Detect which cell encompasses the target text, then output its (X, Y) center coordinate. 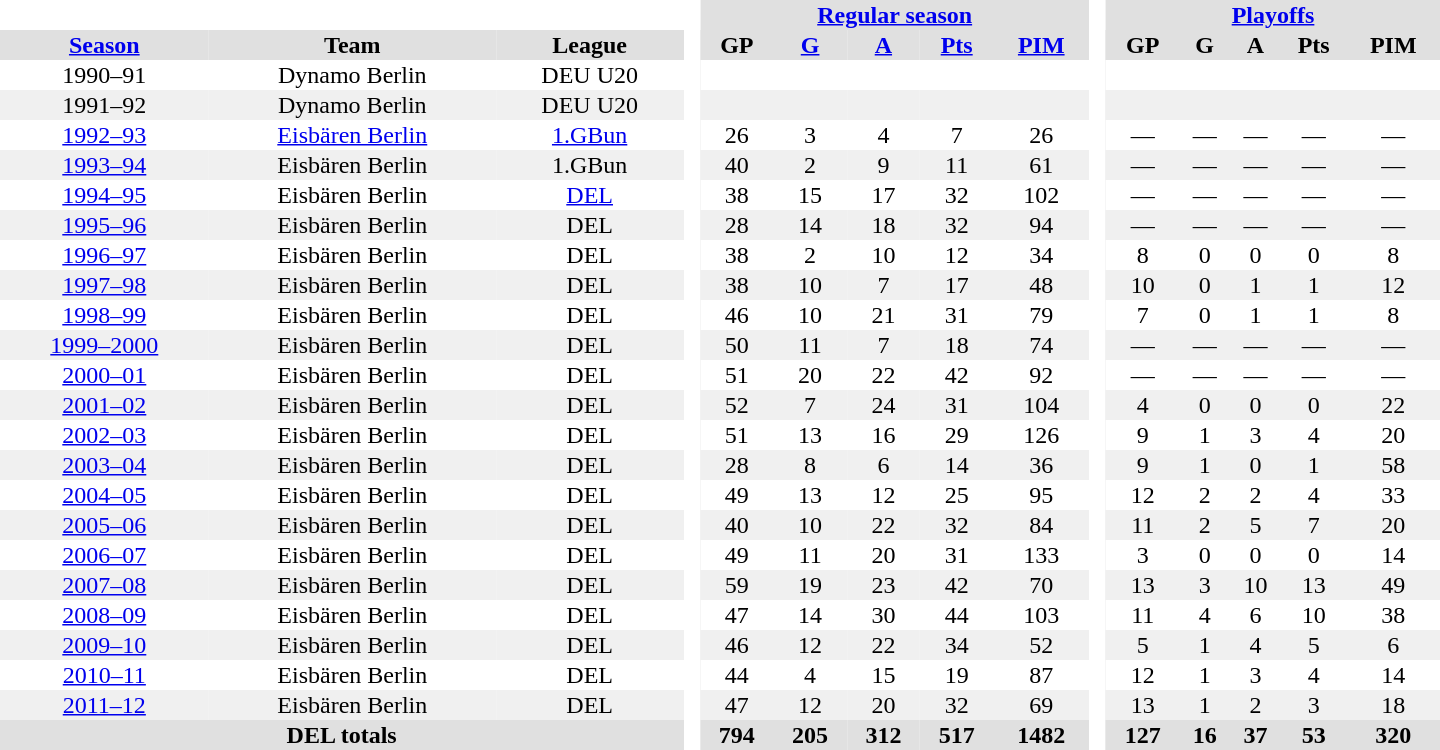
205 (810, 735)
25 (956, 495)
103 (1041, 615)
1997–98 (104, 285)
2011–12 (104, 705)
133 (1041, 555)
1994–95 (104, 195)
29 (956, 435)
33 (1394, 495)
127 (1142, 735)
21 (884, 315)
2008–09 (104, 615)
DEL totals (342, 735)
92 (1041, 375)
2007–08 (104, 585)
102 (1041, 195)
2004–05 (104, 495)
2005–06 (104, 525)
61 (1041, 165)
104 (1041, 405)
1990–91 (104, 75)
70 (1041, 585)
95 (1041, 495)
2006–07 (104, 555)
79 (1041, 315)
87 (1041, 675)
Season (104, 45)
1998–99 (104, 315)
Regular season (894, 15)
2009–10 (104, 645)
69 (1041, 705)
1999–2000 (104, 345)
94 (1041, 225)
1993–94 (104, 165)
58 (1394, 465)
23 (884, 585)
2000–01 (104, 375)
84 (1041, 525)
2002–03 (104, 435)
2010–11 (104, 675)
1992–93 (104, 135)
League (590, 45)
Playoffs (1273, 15)
Team (352, 45)
126 (1041, 435)
1995–96 (104, 225)
1991–92 (104, 105)
30 (884, 615)
48 (1041, 285)
517 (956, 735)
1996–97 (104, 255)
320 (1394, 735)
36 (1041, 465)
50 (736, 345)
312 (884, 735)
2003–04 (104, 465)
2001–02 (104, 405)
74 (1041, 345)
794 (736, 735)
1482 (1041, 735)
24 (884, 405)
59 (736, 585)
37 (1256, 735)
53 (1314, 735)
